Extract the [X, Y] coordinate from the center of the cell holding the provided text.  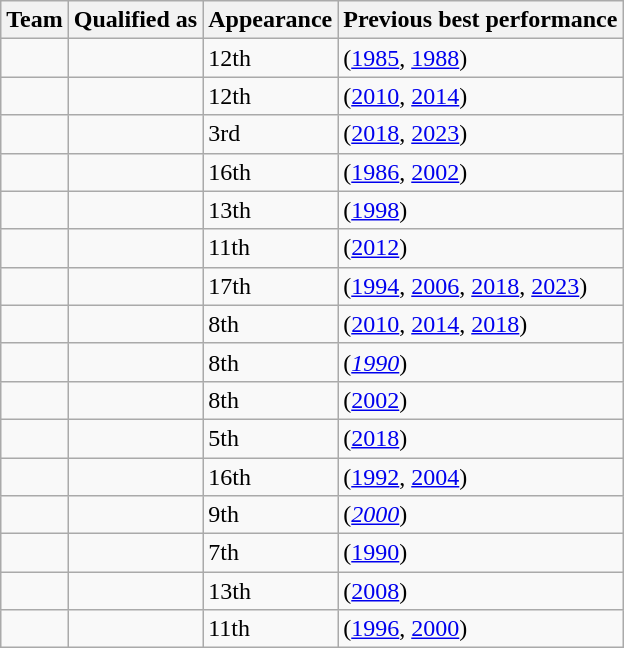
(1998) [480, 210]
9th [270, 515]
7th [270, 553]
Qualified as [135, 20]
(1994, 2006, 2018, 2023) [480, 286]
(1992, 2004) [480, 477]
(2018) [480, 438]
(2018, 2023) [480, 134]
(1996, 2000) [480, 629]
(2010, 2014, 2018) [480, 324]
(2008) [480, 591]
Appearance [270, 20]
(2000) [480, 515]
(2010, 2014) [480, 96]
Team [35, 20]
(2002) [480, 400]
17th [270, 286]
5th [270, 438]
Previous best performance [480, 20]
3rd [270, 134]
(1986, 2002) [480, 172]
(2012) [480, 248]
(1985, 1988) [480, 58]
